For the text-containing cell, return its midpoint in [X, Y] coordinate format. 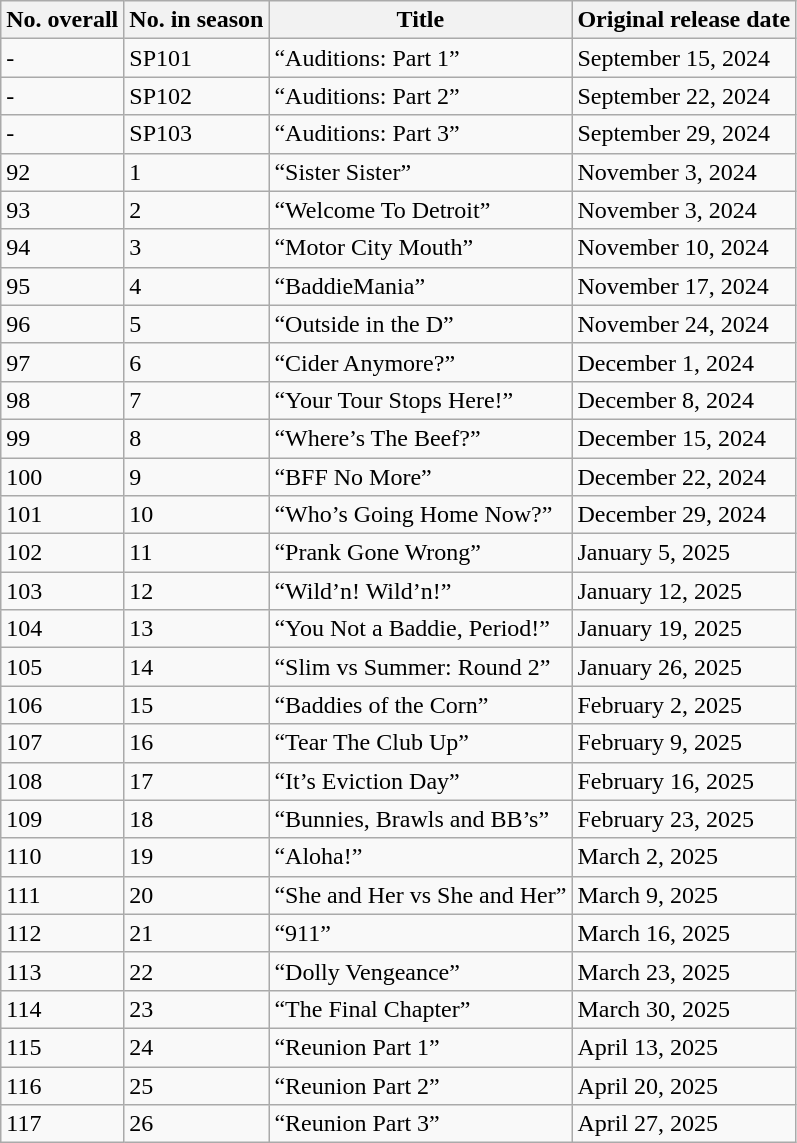
SP101 [196, 58]
110 [62, 857]
“Sister Sister” [420, 172]
“BaddieMania” [420, 286]
111 [62, 895]
21 [196, 933]
“911” [420, 933]
December 8, 2024 [684, 400]
“Tear The Club Up” [420, 743]
“Bunnies, Brawls and BB’s” [420, 819]
“Cider Anymore?” [420, 362]
December 15, 2024 [684, 438]
13 [196, 629]
16 [196, 743]
“Reunion Part 2” [420, 1085]
117 [62, 1124]
“Where’s The Beef?” [420, 438]
“Wild’n! Wild’n!” [420, 591]
January 19, 2025 [684, 629]
March 16, 2025 [684, 933]
17 [196, 781]
1 [196, 172]
7 [196, 400]
11 [196, 553]
Title [420, 20]
109 [62, 819]
“Welcome To Detroit” [420, 210]
104 [62, 629]
2 [196, 210]
SP102 [196, 96]
“You Not a Baddie, Period!” [420, 629]
114 [62, 1009]
February 9, 2025 [684, 743]
April 20, 2025 [684, 1085]
November 24, 2024 [684, 324]
March 30, 2025 [684, 1009]
“She and Her vs She and Her” [420, 895]
103 [62, 591]
No. overall [62, 20]
102 [62, 553]
“Auditions: Part 2” [420, 96]
January 12, 2025 [684, 591]
19 [196, 857]
March 23, 2025 [684, 971]
No. in season [196, 20]
96 [62, 324]
March 9, 2025 [684, 895]
20 [196, 895]
“Aloha!” [420, 857]
November 17, 2024 [684, 286]
April 13, 2025 [684, 1047]
3 [196, 248]
February 16, 2025 [684, 781]
24 [196, 1047]
February 23, 2025 [684, 819]
“Reunion Part 3” [420, 1124]
26 [196, 1124]
January 26, 2025 [684, 667]
22 [196, 971]
12 [196, 591]
93 [62, 210]
March 2, 2025 [684, 857]
100 [62, 477]
December 1, 2024 [684, 362]
116 [62, 1085]
“BFF No More” [420, 477]
92 [62, 172]
December 29, 2024 [684, 515]
25 [196, 1085]
December 22, 2024 [684, 477]
“Auditions: Part 1” [420, 58]
“Slim vs Summer: Round 2” [420, 667]
113 [62, 971]
99 [62, 438]
8 [196, 438]
SP103 [196, 134]
94 [62, 248]
18 [196, 819]
107 [62, 743]
14 [196, 667]
“Dolly Vengeance” [420, 971]
106 [62, 705]
“Prank Gone Wrong” [420, 553]
November 10, 2024 [684, 248]
September 29, 2024 [684, 134]
“Auditions: Part 3” [420, 134]
97 [62, 362]
“It’s Eviction Day” [420, 781]
5 [196, 324]
“Baddies of the Corn” [420, 705]
115 [62, 1047]
“Reunion Part 1” [420, 1047]
February 2, 2025 [684, 705]
15 [196, 705]
108 [62, 781]
112 [62, 933]
98 [62, 400]
September 22, 2024 [684, 96]
January 5, 2025 [684, 553]
September 15, 2024 [684, 58]
105 [62, 667]
23 [196, 1009]
“The Final Chapter” [420, 1009]
“Your Tour Stops Here!” [420, 400]
6 [196, 362]
4 [196, 286]
101 [62, 515]
“Outside in the D” [420, 324]
Original release date [684, 20]
“Motor City Mouth” [420, 248]
April 27, 2025 [684, 1124]
9 [196, 477]
10 [196, 515]
“Who’s Going Home Now?” [420, 515]
95 [62, 286]
